Determine the [x, y] coordinate at the center of the cell enclosing the given text.  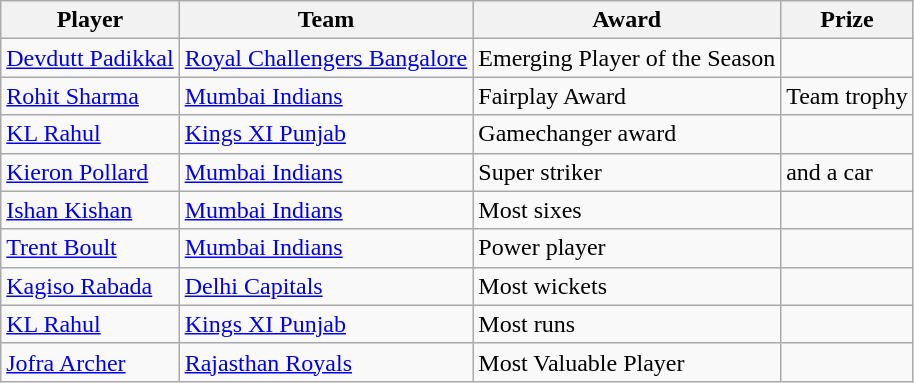
Jofra Archer [90, 362]
Royal Challengers Bangalore [326, 58]
Most sixes [627, 210]
Team trophy [848, 96]
Super striker [627, 172]
Emerging Player of the Season [627, 58]
Award [627, 20]
Rohit Sharma [90, 96]
Gamechanger award [627, 134]
Trent Boult [90, 248]
and a car [848, 172]
Kieron Pollard [90, 172]
Most Valuable Player [627, 362]
Most wickets [627, 286]
Fairplay Award [627, 96]
Devdutt Padikkal [90, 58]
Delhi Capitals [326, 286]
Power player [627, 248]
Player [90, 20]
Ishan Kishan [90, 210]
Prize [848, 20]
Kagiso Rabada [90, 286]
Team [326, 20]
Most runs [627, 324]
Rajasthan Royals [326, 362]
